Capture the cell that displays the provided text and extract its (x, y) central coordinate. 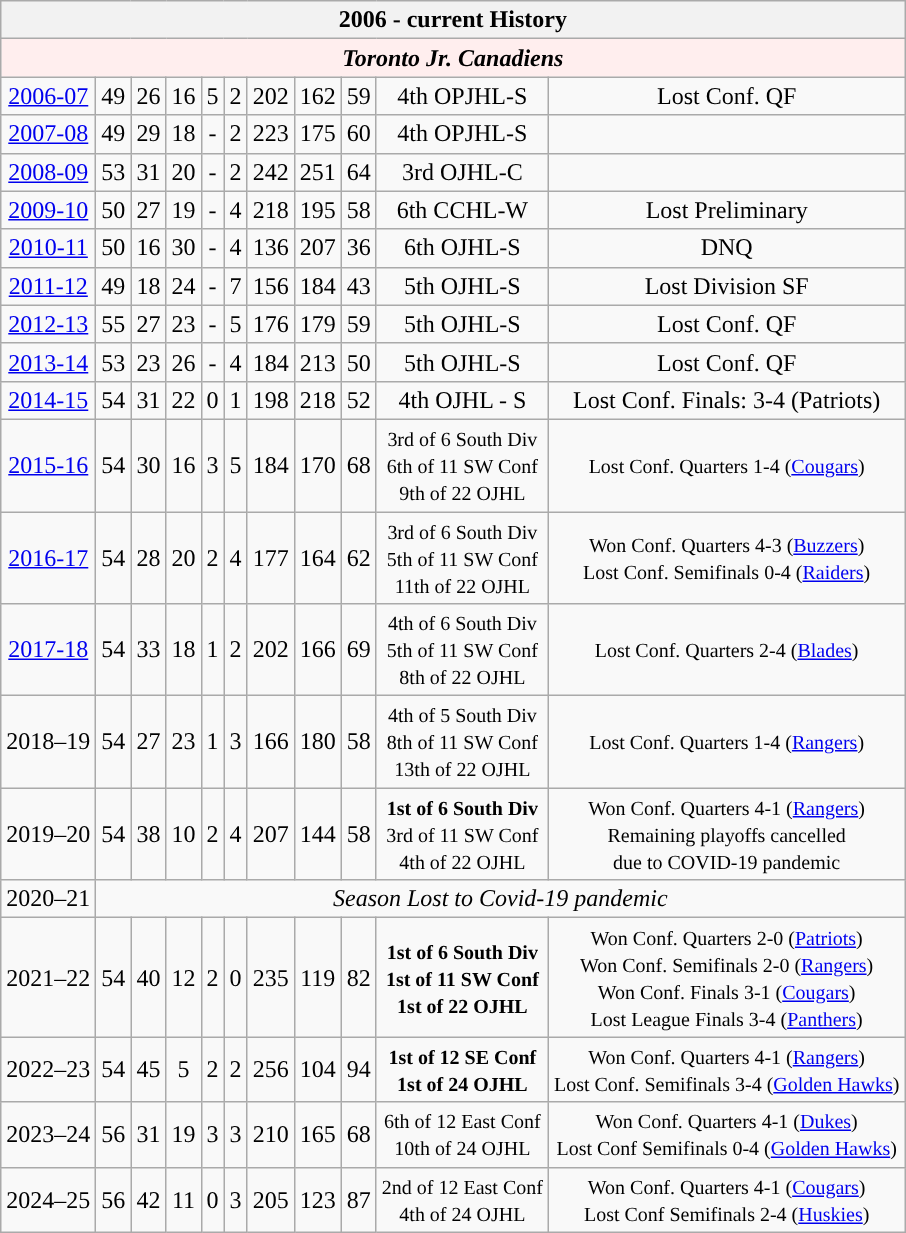
Won Conf. Quarters 4-3 (Buzzers)Lost Conf. Semifinals 0-4 (Raiders) (726, 558)
11 (184, 1200)
45 (148, 1070)
179 (318, 324)
4th of 6 South Div5th of 11 SW Conf8th of 22 OJHL (462, 650)
64 (358, 172)
82 (358, 978)
Won Conf. Quarters 4-1 (Rangers)Lost Conf. Semifinals 3-4 (Golden Hawks) (726, 1070)
69 (358, 650)
7 (236, 286)
94 (358, 1070)
43 (358, 286)
136 (270, 248)
2015-16 (48, 465)
210 (270, 1134)
2023–24 (48, 1134)
2022–23 (48, 1070)
6th CCHL-W (462, 210)
42 (148, 1200)
175 (318, 134)
162 (318, 96)
213 (318, 362)
Won Conf. Quarters 4-1 (Cougars)Lost Conf Semifinals 2-4 (Huskies) (726, 1200)
22 (184, 400)
242 (270, 172)
2011-12 (48, 286)
4th OJHL - S (462, 400)
29 (148, 134)
2006-07 (48, 96)
251 (318, 172)
165 (318, 1134)
Lost Conf. Quarters 2-4 (Blades) (726, 650)
223 (270, 134)
2018–19 (48, 742)
52 (358, 400)
2021–22 (48, 978)
DNQ (726, 248)
104 (318, 1070)
156 (270, 286)
2010-11 (48, 248)
87 (358, 1200)
2020–21 (48, 899)
3rd OJHL-C (462, 172)
6th OJHL-S (462, 248)
2014-15 (48, 400)
2008-09 (48, 172)
6th of 12 East Conf10th of 24 OJHL (462, 1134)
1st of 6 South Div3rd of 11 SW Conf4th of 22 OJHL (462, 834)
Lost Preliminary (726, 210)
176 (270, 324)
164 (318, 558)
2006 - current History (453, 20)
Lost Conf. Finals: 3-4 (Patriots) (726, 400)
38 (148, 834)
195 (318, 210)
10 (184, 834)
205 (270, 1200)
33 (148, 650)
119 (318, 978)
1st of 6 South Div1st of 11 SW Conf1st of 22 OJHL (462, 978)
Lost Division SF (726, 286)
28 (148, 558)
Won Conf. Quarters 4-1 (Rangers)Remaining playoffs cancelleddue to COVID-19 pandemic (726, 834)
62 (358, 558)
2013-14 (48, 362)
2024–25 (48, 1200)
Lost Conf. Quarters 1-4 (Cougars) (726, 465)
24 (184, 286)
55 (114, 324)
12 (184, 978)
2nd of 12 East Conf4th of 24 OJHL (462, 1200)
4th of 5 South Div8th of 11 SW Conf13th of 22 OJHL (462, 742)
Won Conf. Quarters 2-0 (Patriots)Won Conf. Semifinals 2-0 (Rangers)Won Conf. Finals 3-1 (Cougars)Lost League Finals 3-4 (Panthers) (726, 978)
198 (270, 400)
60 (358, 134)
Lost Conf. Quarters 1-4 (Rangers) (726, 742)
144 (318, 834)
3rd of 6 South Div5th of 11 SW Conf11th of 22 OJHL (462, 558)
256 (270, 1070)
2019–20 (48, 834)
180 (318, 742)
3rd of 6 South Div6th of 11 SW Conf9th of 22 OJHL (462, 465)
Toronto Jr. Canadiens (453, 58)
2012-13 (48, 324)
36 (358, 248)
2009-10 (48, 210)
1st of 12 SE Conf1st of 24 OJHL (462, 1070)
170 (318, 465)
177 (270, 558)
2007-08 (48, 134)
Season Lost to Covid-19 pandemic (500, 899)
Won Conf. Quarters 4-1 (Dukes)Lost Conf Semifinals 0-4 (Golden Hawks) (726, 1134)
40 (148, 978)
123 (318, 1200)
2017-18 (48, 650)
235 (270, 978)
2016-17 (48, 558)
